Locate the cell with the specified text and output its [X, Y] center coordinate. 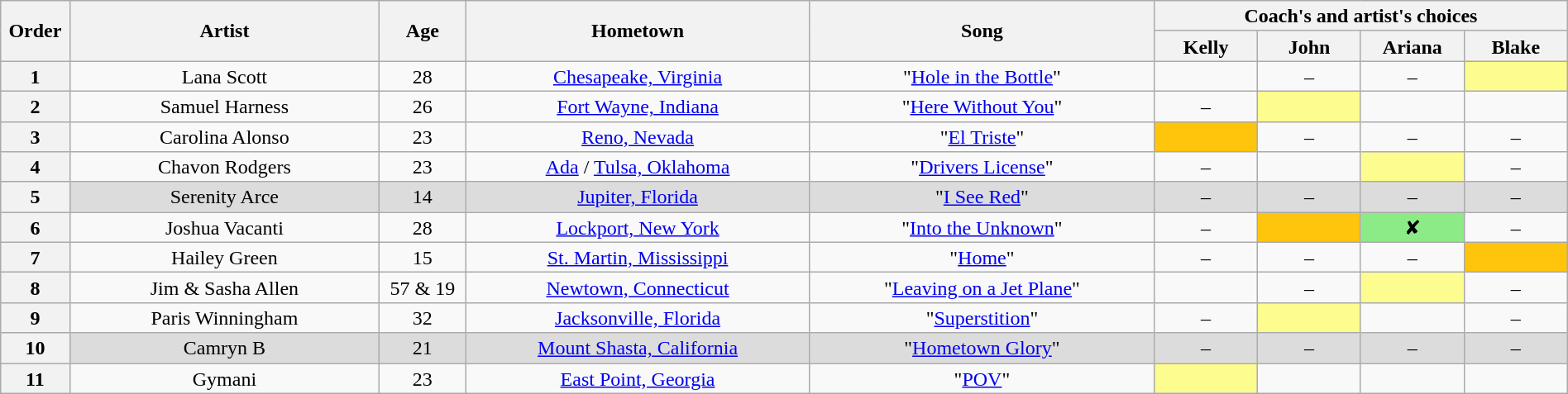
21 [423, 349]
"Drivers License" [982, 167]
6 [35, 228]
5 [35, 197]
14 [423, 197]
Reno, Nevada [638, 137]
Chavon Rodgers [225, 167]
10 [35, 349]
9 [35, 317]
Jacksonville, Florida [638, 317]
"El Triste" [982, 137]
Carolina Alonso [225, 137]
32 [423, 317]
Gymani [225, 378]
Jim & Sasha Allen [225, 287]
"Leaving on a Jet Plane" [982, 287]
"POV" [982, 378]
Blake [1515, 46]
Jupiter, Florida [638, 197]
Ariana [1413, 46]
57 & 19 [423, 287]
"Hole in the Bottle" [982, 76]
"Hometown Glory" [982, 349]
Ada / Tulsa, Oklahoma [638, 167]
8 [35, 287]
1 [35, 76]
2 [35, 106]
"Into the Unknown" [982, 228]
"I See Red" [982, 197]
Samuel Harness [225, 106]
Artist [225, 31]
Hailey Green [225, 258]
Lockport, New York [638, 228]
Coach's and artist's choices [1361, 17]
Song [982, 31]
Paris Winningham [225, 317]
Fort Wayne, Indiana [638, 106]
Serenity Arce [225, 197]
East Point, Georgia [638, 378]
Chesapeake, Virginia [638, 76]
"Here Without You" [982, 106]
26 [423, 106]
St. Martin, Mississippi [638, 258]
11 [35, 378]
Lana Scott [225, 76]
"Home" [982, 258]
Joshua Vacanti [225, 228]
Mount Shasta, California [638, 349]
7 [35, 258]
John [1310, 46]
4 [35, 167]
Age [423, 31]
Hometown [638, 31]
Kelly [1206, 46]
Camryn B [225, 349]
✘ [1413, 228]
Newtown, Connecticut [638, 287]
15 [423, 258]
3 [35, 137]
"Superstition" [982, 317]
Order [35, 31]
